Return the [X, Y] coordinate for the center point of the cell that contains the specified text.  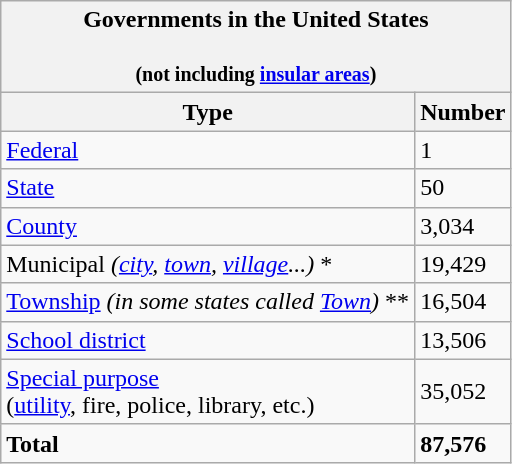
Township (in some states called Town) ** [208, 302]
State [208, 188]
87,576 [463, 443]
16,504 [463, 302]
Special purpose(utility, fire, police, library, etc.) [208, 392]
Federal [208, 150]
Total [208, 443]
3,034 [463, 226]
Type [208, 112]
School district [208, 340]
County [208, 226]
Governments in the United States(not including insular areas) [256, 47]
50 [463, 188]
19,429 [463, 264]
35,052 [463, 392]
Municipal (city, town, village...) * [208, 264]
13,506 [463, 340]
Number [463, 112]
1 [463, 150]
